From the cell containing the given text, extract its center point as [X, Y] coordinate. 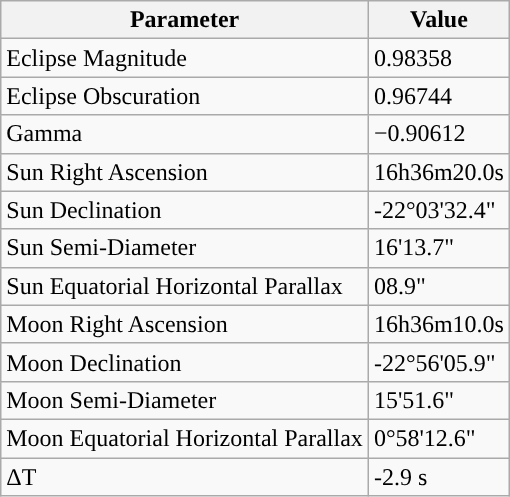
-22°56'05.9" [438, 362]
Gamma [185, 134]
Sun Semi-Diameter [185, 248]
Eclipse Magnitude [185, 58]
08.9" [438, 286]
−0.90612 [438, 134]
-22°03'32.4" [438, 210]
ΔT [185, 477]
Moon Right Ascension [185, 324]
Moon Equatorial Horizontal Parallax [185, 438]
0°58'12.6" [438, 438]
Value [438, 20]
Sun Right Ascension [185, 172]
0.98358 [438, 58]
16'13.7" [438, 248]
-2.9 s [438, 477]
Moon Declination [185, 362]
Sun Declination [185, 210]
Moon Semi-Diameter [185, 400]
Sun Equatorial Horizontal Parallax [185, 286]
Eclipse Obscuration [185, 96]
16h36m10.0s [438, 324]
15'51.6" [438, 400]
16h36m20.0s [438, 172]
Parameter [185, 20]
0.96744 [438, 96]
